From the cell containing the given text, extract its center point as (x, y) coordinate. 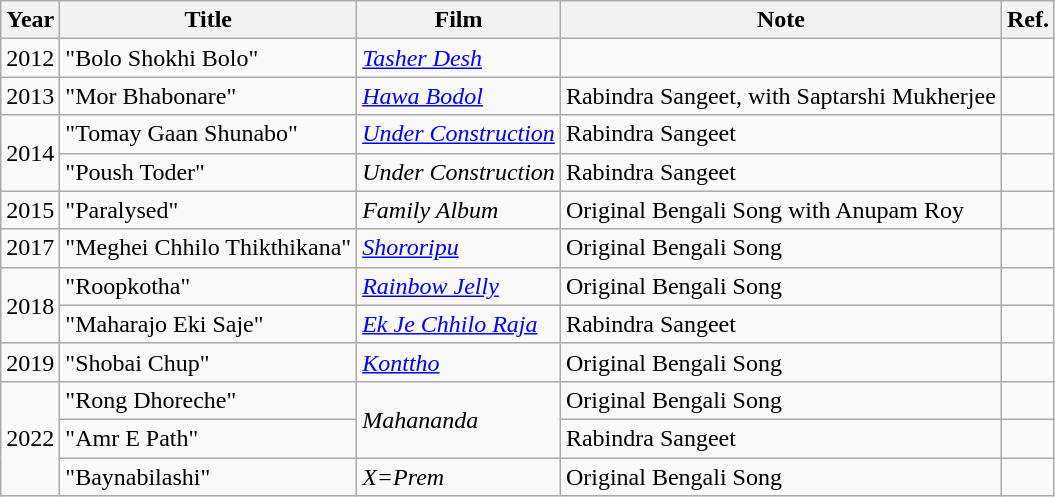
2017 (30, 248)
"Rong Dhoreche" (208, 400)
Year (30, 20)
Film (459, 20)
Ref. (1028, 20)
Title (208, 20)
2022 (30, 438)
"Meghei Chhilo Thikthikana" (208, 248)
"Maharajo Eki Saje" (208, 324)
Mahananda (459, 419)
"Paralysed" (208, 210)
Ek Je Chhilo Raja (459, 324)
"Amr E Path" (208, 438)
"Bolo Shokhi Bolo" (208, 58)
Shororipu (459, 248)
X=Prem (459, 477)
2015 (30, 210)
Note (780, 20)
"Shobai Chup" (208, 362)
Family Album (459, 210)
Rabindra Sangeet, with Saptarshi Mukherjee (780, 96)
"Roopkotha" (208, 286)
"Mor Bhabonare" (208, 96)
"Poush Toder" (208, 172)
Konttho (459, 362)
2018 (30, 305)
Tasher Desh (459, 58)
2019 (30, 362)
Rainbow Jelly (459, 286)
"Baynabilashi" (208, 477)
2013 (30, 96)
Original Bengali Song with Anupam Roy (780, 210)
2014 (30, 153)
Hawa Bodol (459, 96)
"Tomay Gaan Shunabo" (208, 134)
2012 (30, 58)
